Find where the given text appears and provide that cell's center as (x, y) coordinate. 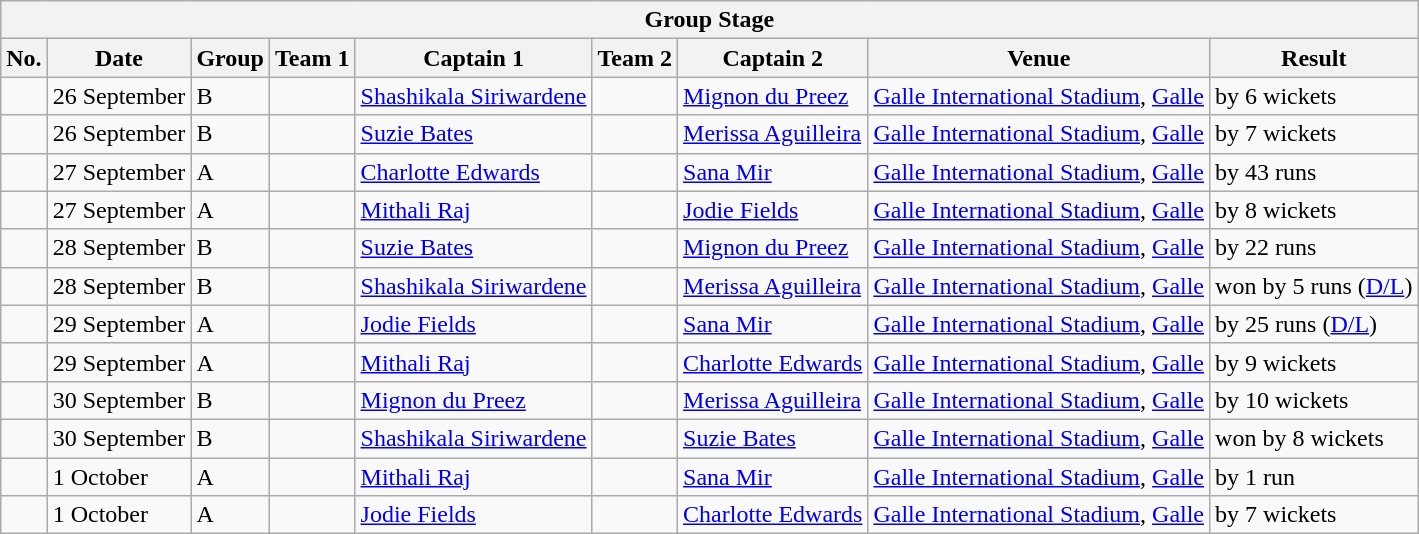
Group Stage (710, 20)
Captain 2 (773, 58)
won by 5 runs (D/L) (1314, 286)
No. (24, 58)
by 43 runs (1314, 172)
won by 8 wickets (1314, 438)
Team 1 (313, 58)
Date (119, 58)
Group (230, 58)
Venue (1039, 58)
by 9 wickets (1314, 362)
by 1 run (1314, 477)
by 25 runs (D/L) (1314, 324)
Team 2 (635, 58)
Result (1314, 58)
by 10 wickets (1314, 400)
by 6 wickets (1314, 96)
by 8 wickets (1314, 210)
Captain 1 (474, 58)
by 22 runs (1314, 248)
